Find where the given text appears and provide that cell's center as (X, Y) coordinate. 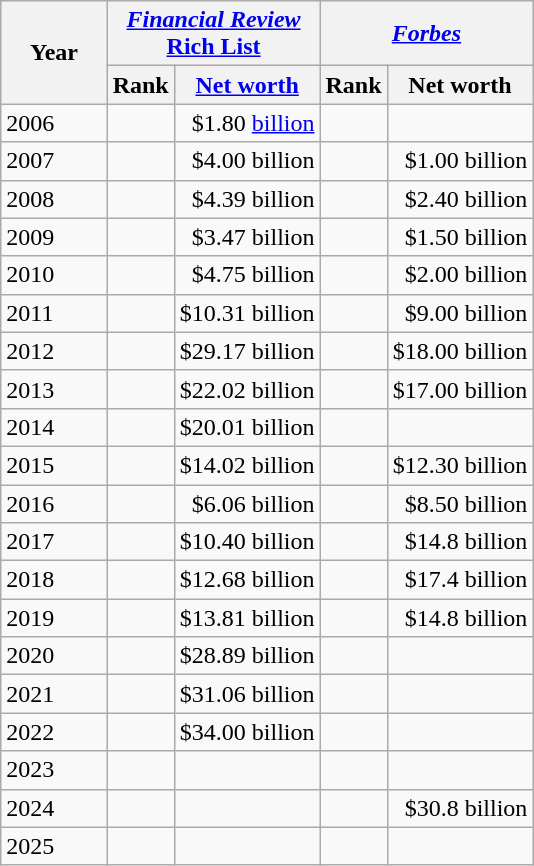
$22.02 billion (247, 389)
2010 (54, 275)
2014 (54, 427)
2022 (54, 732)
2019 (54, 618)
$3.47 billion (247, 237)
2024 (54, 808)
2023 (54, 770)
$4.00 billion (247, 161)
$1.50 billion (460, 237)
$30.8 billion (460, 808)
2021 (54, 694)
$2.40 billion (460, 199)
2017 (54, 542)
$6.06 billion (247, 503)
$29.17 billion (247, 351)
2013 (54, 389)
2016 (54, 503)
$14.02 billion (247, 465)
$17.00 billion (460, 389)
2012 (54, 351)
$1.00 billion (460, 161)
$10.40 billion (247, 542)
$9.00 billion (460, 313)
2015 (54, 465)
$2.00 billion (460, 275)
$10.31 billion (247, 313)
2009 (54, 237)
Forbes (426, 34)
$20.01 billion (247, 427)
$28.89 billion (247, 656)
2011 (54, 313)
2025 (54, 846)
2008 (54, 199)
$31.06 billion (247, 694)
2020 (54, 656)
$34.00 billion (247, 732)
2018 (54, 580)
$12.68 billion (247, 580)
$17.4 billion (460, 580)
$13.81 billion (247, 618)
$12.30 billion (460, 465)
$18.00 billion (460, 351)
2006 (54, 123)
2007 (54, 161)
Financial ReviewRich List (214, 34)
Year (54, 52)
$4.39 billion (247, 199)
$1.80 billion (247, 123)
$4.75 billion (247, 275)
$8.50 billion (460, 503)
